Pinpoint the cell where the given text exists, returning its [X, Y] midpoint coordinate. 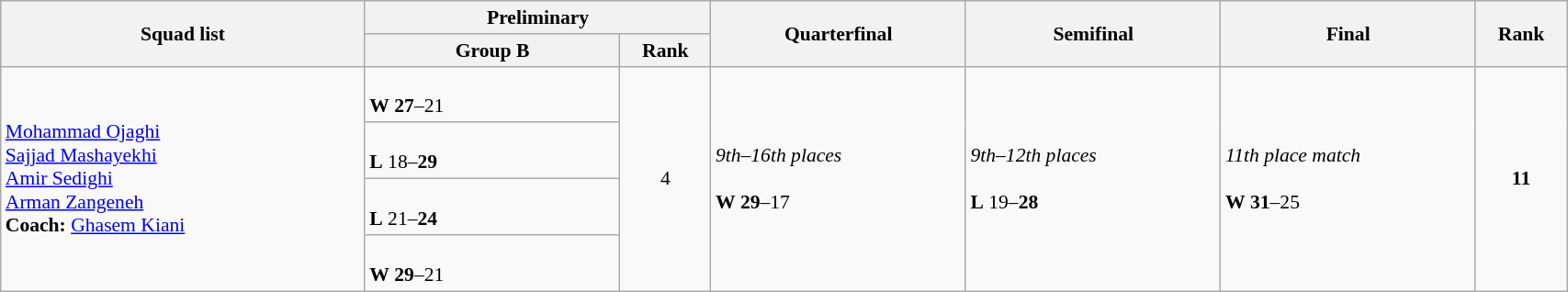
11 [1521, 178]
L 18–29 [492, 151]
W 27–21 [492, 94]
Final [1348, 33]
W 29–21 [492, 263]
9th–16th placesW 29–17 [839, 178]
11th place matchW 31–25 [1348, 178]
9th–12th placesL 19–28 [1093, 178]
Squad list [183, 33]
L 21–24 [492, 208]
4 [665, 178]
Semifinal [1093, 33]
Group B [492, 51]
Quarterfinal [839, 33]
Preliminary [538, 17]
Mohammad OjaghiSajjad MashayekhiAmir SedighiArman ZangenehCoach: Ghasem Kiani [183, 178]
